Extract the (X, Y) coordinate from the center of the cell holding the provided text.  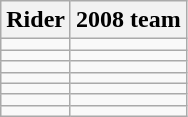
2008 team (128, 20)
Rider (36, 20)
